Provide the [X, Y] coordinate of the cell's center where the given text is located.  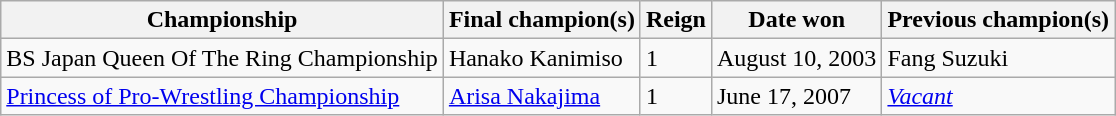
Date won [796, 20]
June 17, 2007 [796, 96]
Reign [676, 20]
August 10, 2003 [796, 58]
Hanako Kanimiso [542, 58]
Previous champion(s) [998, 20]
Vacant [998, 96]
Princess of Pro-Wrestling Championship [222, 96]
Fang Suzuki [998, 58]
Arisa Nakajima [542, 96]
Final champion(s) [542, 20]
Championship [222, 20]
BS Japan Queen Of The Ring Championship [222, 58]
